Extract the (X, Y) coordinate from the center of the cell holding the provided text.  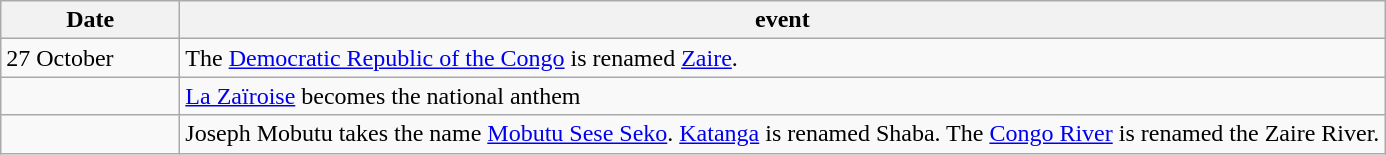
The Democratic Republic of the Congo is renamed Zaire. (782, 58)
event (782, 20)
Joseph Mobutu takes the name Mobutu Sese Seko. Katanga is renamed Shaba. The Congo River is renamed the Zaire River. (782, 134)
27 October (90, 58)
Date (90, 20)
La Zaïroise becomes the national anthem (782, 96)
